Determine the (X, Y) coordinate at the center of the cell enclosing the given text.  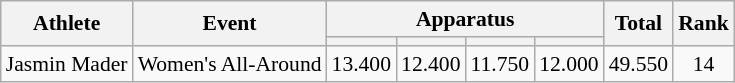
Event (230, 24)
Rank (704, 24)
Women's All-Around (230, 64)
Total (638, 24)
11.750 (500, 64)
12.000 (568, 64)
13.400 (362, 64)
Apparatus (466, 19)
49.550 (638, 64)
Athlete (67, 24)
Jasmin Mader (67, 64)
14 (704, 64)
12.400 (430, 64)
